Identify which cell holds the provided text, then report its (X, Y) central coordinate. 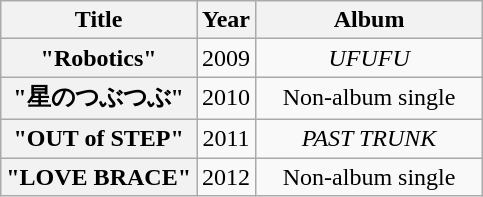
Album (370, 20)
2009 (226, 58)
2010 (226, 98)
2012 (226, 177)
PAST TRUNK (370, 138)
Year (226, 20)
Title (99, 20)
"星のつぶつぶ" (99, 98)
"LOVE BRACE" (99, 177)
"Robotics" (99, 58)
"OUT of STEP" (99, 138)
UFUFU (370, 58)
2011 (226, 138)
